Extract the [x, y] coordinate from the center of the cell holding the provided text.  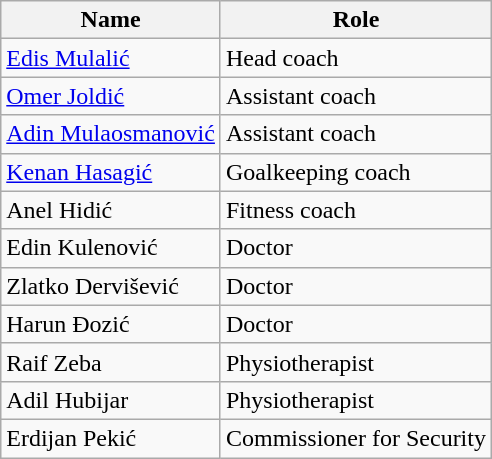
Erdijan Pekić [111, 438]
Adil Hubijar [111, 400]
Anel Hidić [111, 210]
Role [356, 20]
Omer Joldić [111, 96]
Fitness coach [356, 210]
Edis Mulalić [111, 58]
Edin Kulenović [111, 248]
Harun Đozić [111, 324]
Raif Zeba [111, 362]
Kenan Hasagić [111, 172]
Name [111, 20]
Commissioner for Security [356, 438]
Head coach [356, 58]
Goalkeeping coach [356, 172]
Adin Mulaosmanović [111, 134]
Zlatko Dervišević [111, 286]
